For the text-containing cell, return its midpoint in [x, y] coordinate format. 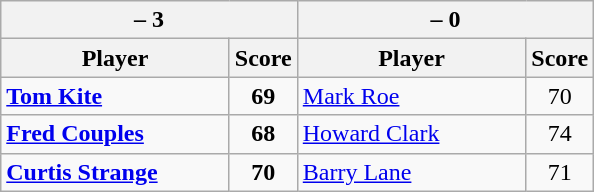
Mark Roe [412, 96]
Barry Lane [412, 172]
69 [263, 96]
– 0 [446, 20]
– 3 [150, 20]
Curtis Strange [116, 172]
Fred Couples [116, 134]
71 [560, 172]
74 [560, 134]
Tom Kite [116, 96]
68 [263, 134]
Howard Clark [412, 134]
